Output the (X, Y) coordinate of the center of the cell containing the given text.  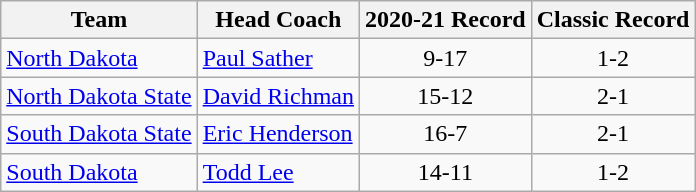
Classic Record (613, 20)
14-11 (446, 172)
Paul Sather (278, 58)
Eric Henderson (278, 134)
2020-21 Record (446, 20)
16-7 (446, 134)
Head Coach (278, 20)
Team (99, 20)
North Dakota State (99, 96)
Todd Lee (278, 172)
David Richman (278, 96)
South Dakota State (99, 134)
South Dakota (99, 172)
15-12 (446, 96)
North Dakota (99, 58)
9-17 (446, 58)
